Return the (x, y) coordinate for the center point of the cell that contains the specified text.  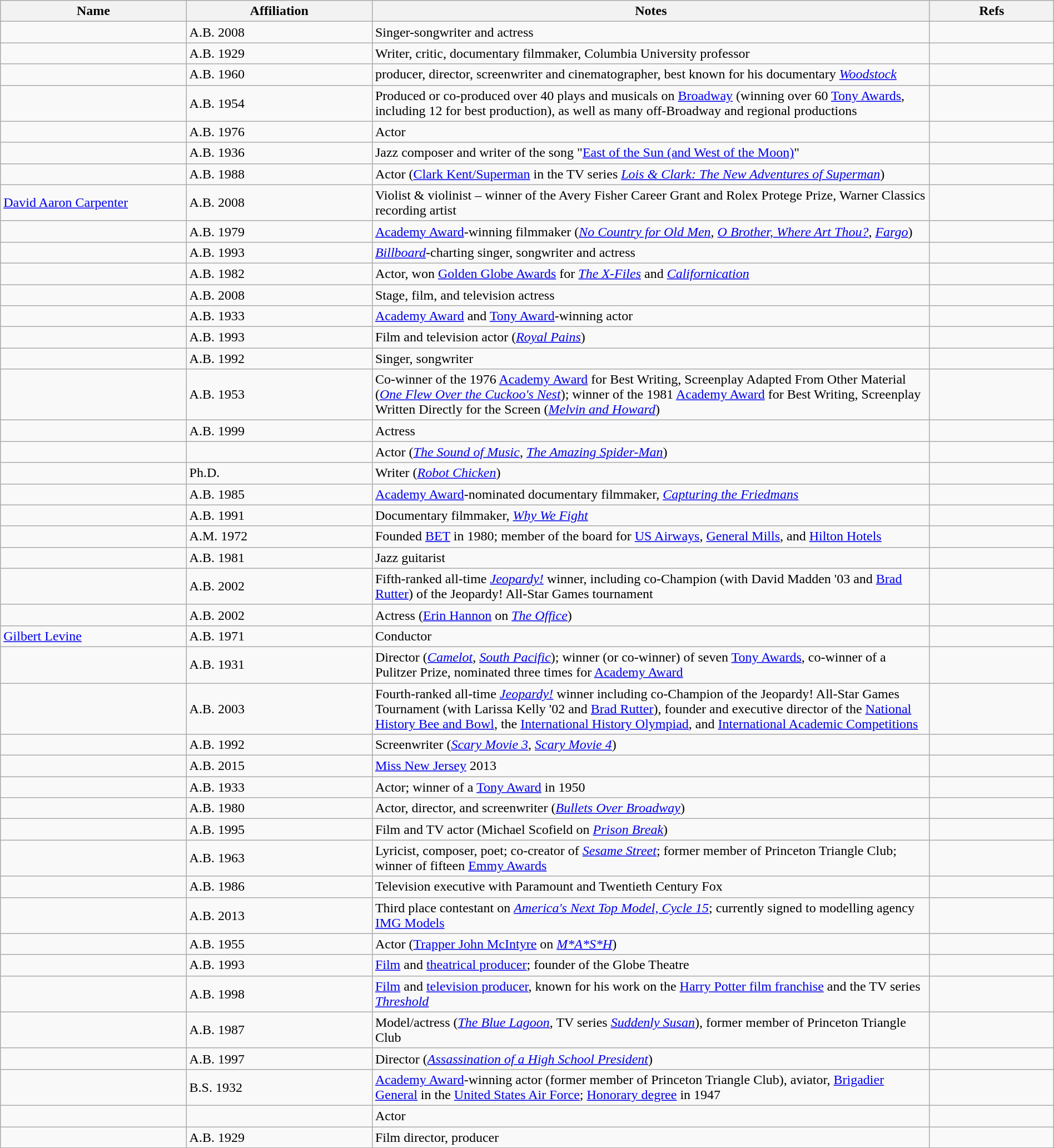
Fifth-ranked all-time Jeopardy! winner, including co-Champion (with David Madden '03 and Brad Rutter) of the Jeopardy! All-Star Games tournament (650, 586)
A.B. 1982 (279, 274)
Stage, film, and television actress (650, 295)
Television executive with Paramount and Twentieth Century Fox (650, 887)
A.B. 1980 (279, 808)
Writer (Robot Chicken) (650, 473)
Actor (Clark Kent/Superman in the TV series Lois & Clark: The New Adventures of Superman) (650, 174)
A.B. 1971 (279, 636)
A.B. 1991 (279, 515)
Documentary filmmaker, Why We Fight (650, 515)
Academy Award-nominated documentary filmmaker, Capturing the Friedmans (650, 494)
Gilbert Levine (93, 636)
A.B. 1931 (279, 665)
A.B. 2003 (279, 708)
Singer, songwriter (650, 359)
A.B. 1985 (279, 494)
Actress (Erin Hannon on The Office) (650, 615)
Film and television producer, known for his work on the Harry Potter film franchise and the TV series Threshold (650, 994)
A.B. 1960 (279, 74)
Film and television actor (Royal Pains) (650, 337)
Violist & violinist – winner of the Avery Fisher Career Grant and Rolex Protege Prize, Warner Classics recording artist (650, 202)
A.B. 1995 (279, 829)
Model/actress (The Blue Lagoon, TV series Suddenly Susan), former member of Princeton Triangle Club (650, 1030)
A.B. 1976 (279, 132)
Founded BET in 1980; member of the board for US Airways, General Mills, and Hilton Hotels (650, 536)
producer, director, screenwriter and cinematographer, best known for his documentary Woodstock (650, 74)
Academy Award-winning filmmaker (No Country for Old Men, O Brother, Where Art Thou?, Fargo) (650, 231)
B.S. 1932 (279, 1087)
Refs (992, 11)
A.B. 2013 (279, 915)
A.B. 1953 (279, 395)
Actor (Trapper John McIntyre on M*A*S*H) (650, 944)
Lyricist, composer, poet; co-creator of Sesame Street; former member of Princeton Triangle Club; winner of fifteen Emmy Awards (650, 858)
Film director, producer (650, 1137)
A.B. 1955 (279, 944)
Actor; winner of a Tony Award in 1950 (650, 787)
Miss New Jersey 2013 (650, 766)
Third place contestant on America's Next Top Model, Cycle 15; currently signed to modelling agency IMG Models (650, 915)
Actor, director, and screenwriter (Bullets Over Broadway) (650, 808)
Conductor (650, 636)
A.B. 1981 (279, 558)
A.B. 1999 (279, 431)
A.B. 1987 (279, 1030)
Affiliation (279, 11)
Film and TV actor (Michael Scofield on Prison Break) (650, 829)
Actor, won Golden Globe Awards for The X-Files and Californication (650, 274)
Jazz guitarist (650, 558)
A.B. 1998 (279, 994)
Billboard-charting singer, songwriter and actress (650, 252)
Film and theatrical producer; founder of the Globe Theatre (650, 965)
Actor (The Sound of Music, The Amazing Spider-Man) (650, 452)
Name (93, 11)
A.B. 2015 (279, 766)
Director (Camelot, South Pacific); winner (or co-winner) of seven Tony Awards, co-winner of a Pulitzer Prize, nominated three times for Academy Award (650, 665)
A.B. 1979 (279, 231)
A.B. 1954 (279, 103)
David Aaron Carpenter (93, 202)
A.B. 1936 (279, 153)
A.B. 1963 (279, 858)
A.B. 1997 (279, 1058)
Notes (650, 11)
Singer-songwriter and actress (650, 32)
Director (Assassination of a High School President) (650, 1058)
Jazz composer and writer of the song "East of the Sun (and West of the Moon)" (650, 153)
Ph.D. (279, 473)
Actress (650, 431)
A.M. 1972 (279, 536)
A.B. 1986 (279, 887)
A.B. 1988 (279, 174)
Writer, critic, documentary filmmaker, Columbia University professor (650, 53)
Academy Award and Tony Award-winning actor (650, 316)
Screenwriter (Scary Movie 3, Scary Movie 4) (650, 745)
